Output the (x, y) coordinate of the center of the cell containing the given text.  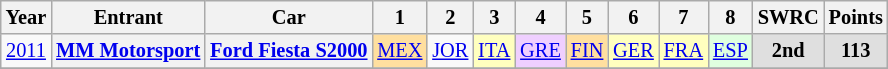
FRA (684, 51)
3 (494, 17)
2011 (26, 51)
GER (633, 51)
113 (856, 51)
Car (288, 17)
8 (730, 17)
1 (400, 17)
GRE (540, 51)
7 (684, 17)
2 (450, 17)
SWRC (788, 17)
Year (26, 17)
ESP (730, 51)
5 (588, 17)
6 (633, 17)
JOR (450, 51)
2nd (788, 51)
FIN (588, 51)
Points (856, 17)
MM Motorsport (128, 51)
ITA (494, 51)
Entrant (128, 17)
MEX (400, 51)
Ford Fiesta S2000 (288, 51)
4 (540, 17)
